Determine the (x, y) coordinate at the center of the cell enclosing the given text.  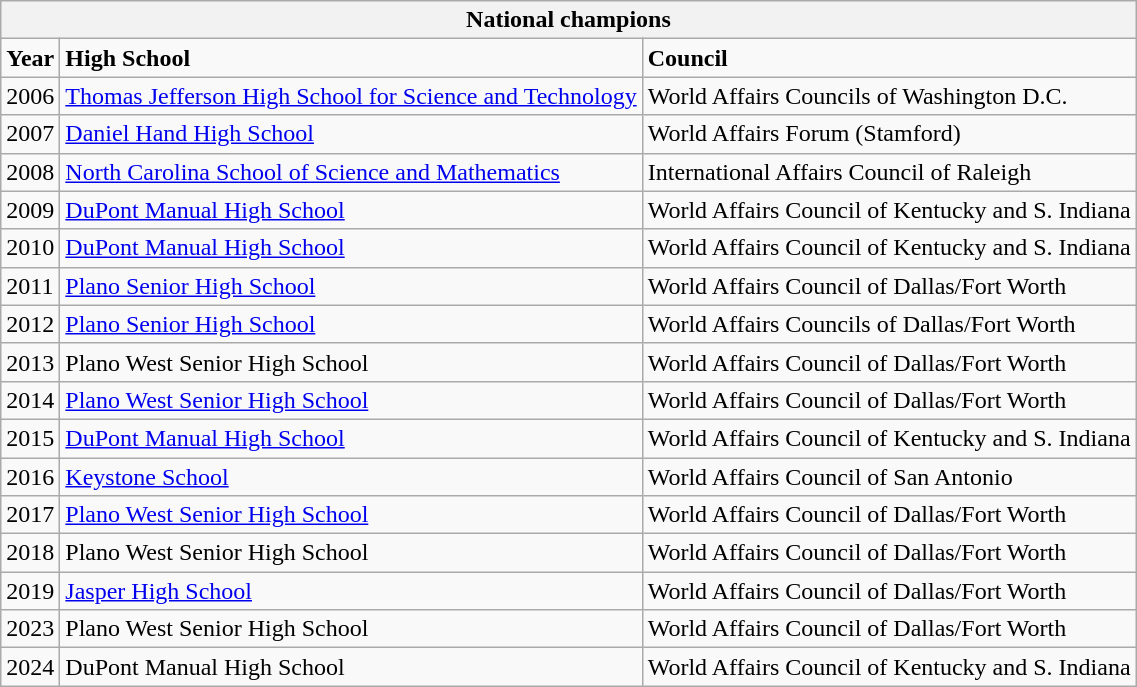
2006 (30, 96)
Daniel Hand High School (351, 134)
2013 (30, 362)
North Carolina School of Science and Mathematics (351, 172)
2024 (30, 667)
Keystone School (351, 477)
2011 (30, 286)
Thomas Jefferson High School for Science and Technology (351, 96)
2023 (30, 629)
National champions (568, 20)
2017 (30, 515)
2009 (30, 210)
World Affairs Councils of Dallas/Fort Worth (889, 324)
2010 (30, 248)
2007 (30, 134)
High School (351, 58)
Council (889, 58)
2012 (30, 324)
World Affairs Councils of Washington D.C. (889, 96)
2014 (30, 400)
2018 (30, 553)
World Affairs Council of San Antonio (889, 477)
International Affairs Council of Raleigh (889, 172)
2015 (30, 438)
2019 (30, 591)
2016 (30, 477)
2008 (30, 172)
World Affairs Forum (Stamford) (889, 134)
Year (30, 58)
Jasper High School (351, 591)
